Return the (x, y) coordinate for the center point of the cell that contains the specified text.  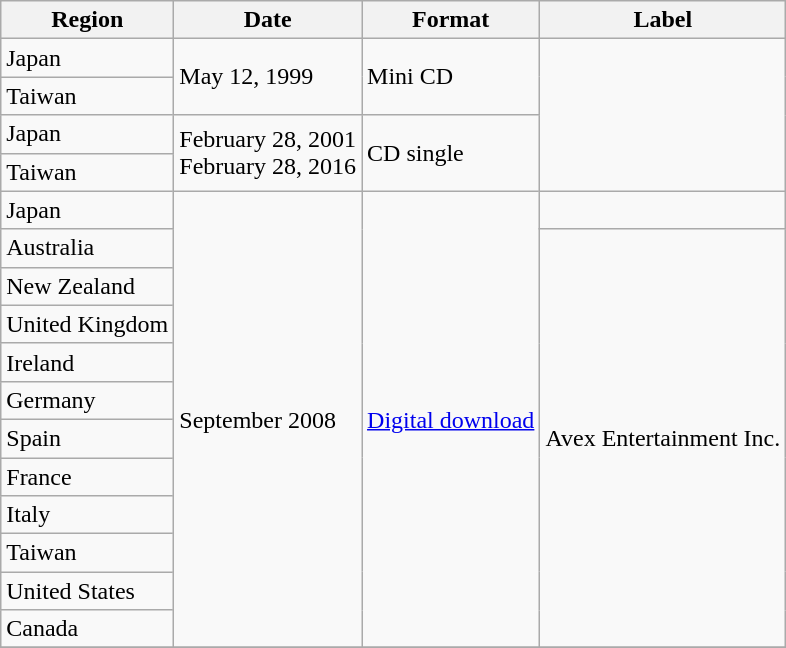
Label (663, 20)
February 28, 2001February 28, 2016 (268, 153)
Avex Entertainment Inc. (663, 438)
Canada (88, 629)
Spain (88, 438)
Germany (88, 400)
Ireland (88, 362)
France (88, 477)
Region (88, 20)
September 2008 (268, 420)
Format (451, 20)
United Kingdom (88, 324)
Date (268, 20)
Digital download (451, 420)
Italy (88, 515)
May 12, 1999 (268, 77)
Mini CD (451, 77)
United States (88, 591)
New Zealand (88, 286)
Australia (88, 248)
CD single (451, 153)
